Return [x, y] of the center of cell containing provided text 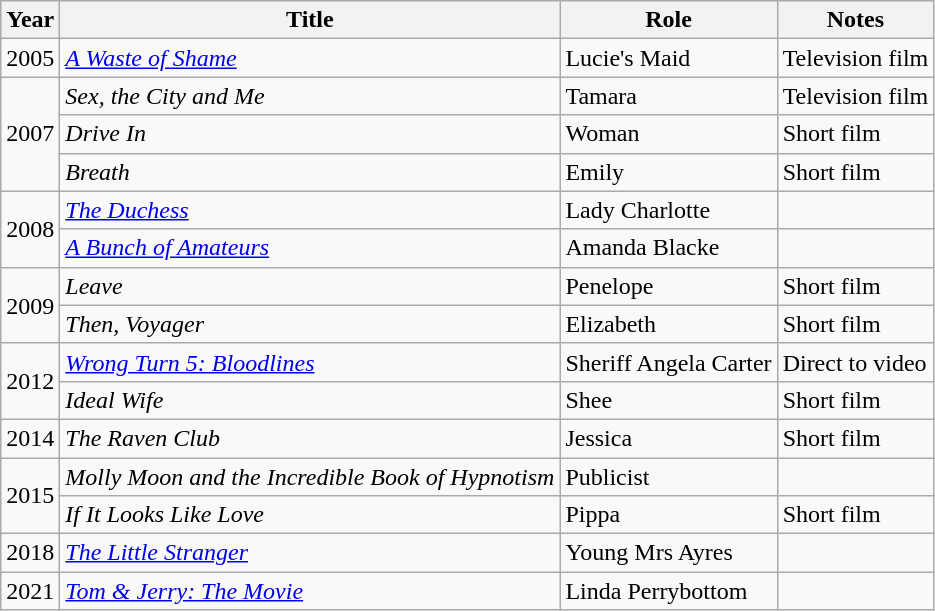
Role [668, 20]
Title [310, 20]
Pippa [668, 515]
2007 [30, 134]
Wrong Turn 5: Bloodlines [310, 362]
Tamara [668, 96]
Sex, the City and Me [310, 96]
Lucie's Maid [668, 58]
Drive In [310, 134]
Ideal Wife [310, 400]
If It Looks Like Love [310, 515]
Emily [668, 172]
Elizabeth [668, 324]
Direct to video [856, 362]
The Duchess [310, 210]
The Raven Club [310, 438]
Tom & Jerry: The Movie [310, 591]
Then, Voyager [310, 324]
Young Mrs Ayres [668, 553]
Penelope [668, 286]
Leave [310, 286]
Jessica [668, 438]
A Bunch of Amateurs [310, 248]
Sheriff Angela Carter [668, 362]
Lady Charlotte [668, 210]
The Little Stranger [310, 553]
Publicist [668, 477]
2012 [30, 381]
2005 [30, 58]
Shee [668, 400]
2018 [30, 553]
Breath [310, 172]
2009 [30, 305]
Molly Moon and the Incredible Book of Hypnotism [310, 477]
Linda Perrybottom [668, 591]
Notes [856, 20]
2014 [30, 438]
Woman [668, 134]
2021 [30, 591]
Amanda Blacke [668, 248]
A Waste of Shame [310, 58]
2008 [30, 229]
2015 [30, 496]
Year [30, 20]
